Locate the cell with the specified text and output its (x, y) center coordinate. 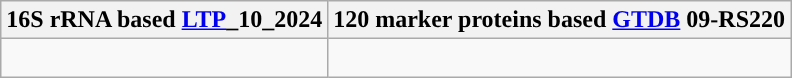
16S rRNA based LTP_10_2024 (164, 20)
120 marker proteins based GTDB 09-RS220 (560, 20)
